For the text-containing cell, return its midpoint in [X, Y] coordinate format. 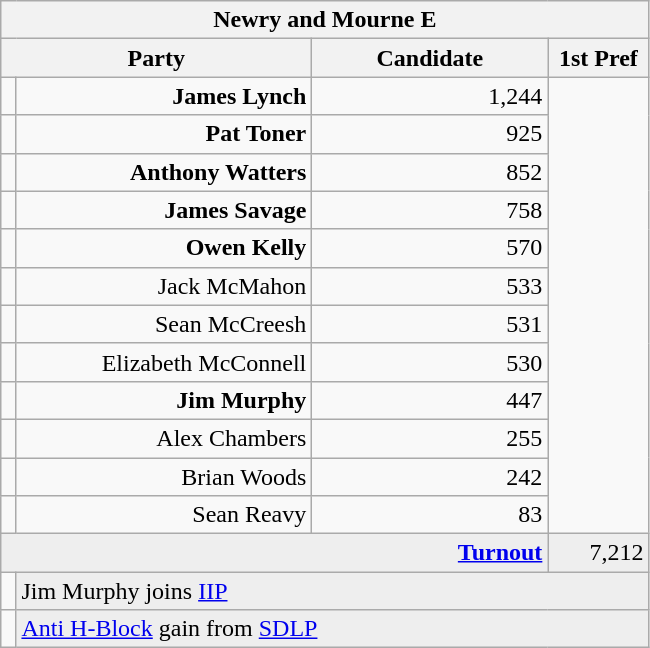
242 [430, 477]
Owen Kelly [164, 248]
James Lynch [164, 96]
Jack McMahon [164, 286]
Jim Murphy [164, 400]
James Savage [164, 210]
Anthony Watters [164, 172]
570 [430, 248]
255 [430, 438]
1st Pref [598, 58]
533 [430, 286]
Anti H-Block gain from SDLP [332, 629]
Brian Woods [164, 477]
Candidate [430, 58]
925 [430, 134]
530 [430, 362]
Pat Toner [164, 134]
Alex Chambers [164, 438]
531 [430, 324]
758 [430, 210]
Elizabeth McConnell [164, 362]
Newry and Mourne E [325, 20]
Turnout [274, 553]
7,212 [598, 553]
447 [430, 400]
83 [430, 515]
Party [156, 58]
1,244 [430, 96]
Jim Murphy joins IIP [332, 591]
Sean Reavy [164, 515]
Sean McCreesh [164, 324]
852 [430, 172]
